Locate the cell with the specified text and output its (x, y) center coordinate. 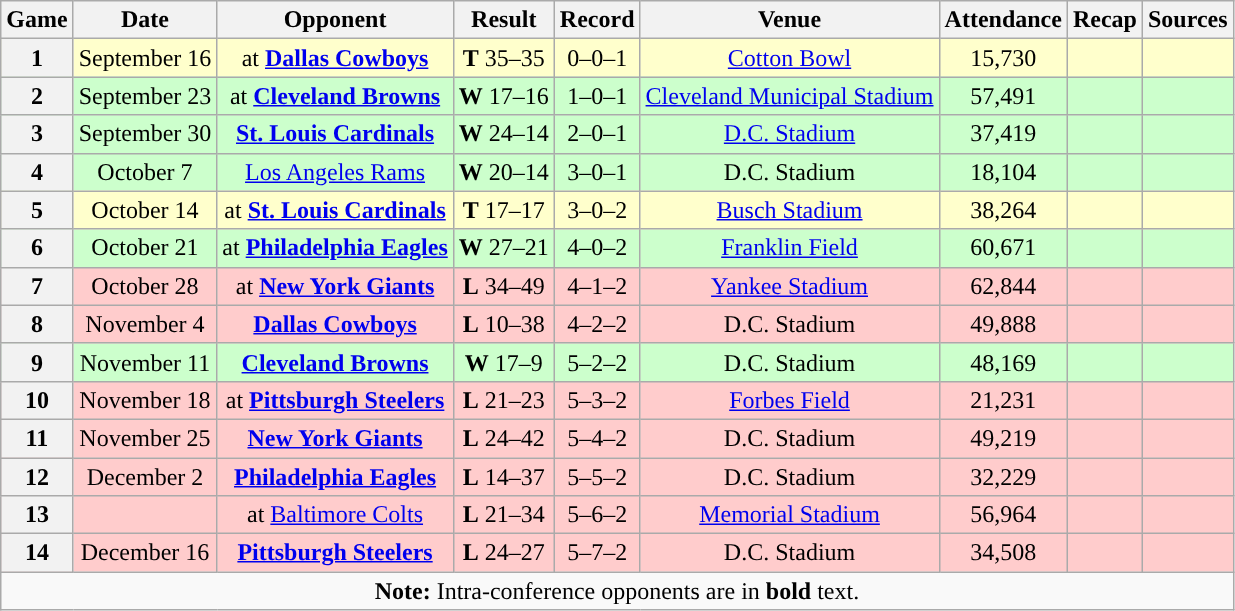
4–0–2 (597, 248)
0–0–1 (597, 58)
21,231 (1003, 400)
Los Angeles Rams (335, 172)
L 21–23 (504, 400)
L 24–42 (504, 438)
56,964 (1003, 515)
11 (37, 438)
Game (37, 20)
48,169 (1003, 362)
14 (37, 553)
Memorial Stadium (790, 515)
Yankee Stadium (790, 286)
5–2–2 (597, 362)
Dallas Cowboys (335, 324)
November 18 (145, 400)
1–0–1 (597, 96)
St. Louis Cardinals (335, 134)
37,419 (1003, 134)
3 (37, 134)
Opponent (335, 20)
at Pittsburgh Steelers (335, 400)
34,508 (1003, 553)
T 17–17 (504, 210)
L 10–38 (504, 324)
September 23 (145, 96)
5–4–2 (597, 438)
5–3–2 (597, 400)
Cleveland Browns (335, 362)
at Dallas Cowboys (335, 58)
W 17–9 (504, 362)
November 11 (145, 362)
62,844 (1003, 286)
at Philadelphia Eagles (335, 248)
L 34–49 (504, 286)
Venue (790, 20)
September 16 (145, 58)
at New York Giants (335, 286)
Recap (1104, 20)
Result (504, 20)
Cleveland Municipal Stadium (790, 96)
Cotton Bowl (790, 58)
October 14 (145, 210)
Attendance (1003, 20)
9 (37, 362)
November 4 (145, 324)
December 2 (145, 477)
32,229 (1003, 477)
4 (37, 172)
L 14–37 (504, 477)
September 30 (145, 134)
Sources (1188, 20)
Philadelphia Eagles (335, 477)
W 20–14 (504, 172)
W 17–16 (504, 96)
L 21–34 (504, 515)
Franklin Field (790, 248)
3–0–2 (597, 210)
5–5–2 (597, 477)
18,104 (1003, 172)
W 27–21 (504, 248)
15,730 (1003, 58)
L 24–27 (504, 553)
November 25 (145, 438)
at Cleveland Browns (335, 96)
5 (37, 210)
Busch Stadium (790, 210)
Pittsburgh Steelers (335, 553)
6 (37, 248)
W 24–14 (504, 134)
13 (37, 515)
1 (37, 58)
5–7–2 (597, 553)
4–1–2 (597, 286)
3–0–1 (597, 172)
at St. Louis Cardinals (335, 210)
49,888 (1003, 324)
38,264 (1003, 210)
Date (145, 20)
October 7 (145, 172)
New York Giants (335, 438)
5–6–2 (597, 515)
Record (597, 20)
2–0–1 (597, 134)
10 (37, 400)
Forbes Field (790, 400)
2 (37, 96)
December 16 (145, 553)
8 (37, 324)
49,219 (1003, 438)
T 35–35 (504, 58)
October 21 (145, 248)
57,491 (1003, 96)
7 (37, 286)
October 28 (145, 286)
4–2–2 (597, 324)
at Baltimore Colts (335, 515)
Note: Intra-conference opponents are in bold text. (617, 591)
12 (37, 477)
60,671 (1003, 248)
